Output the [x, y] coordinate of the center of the cell containing the given text.  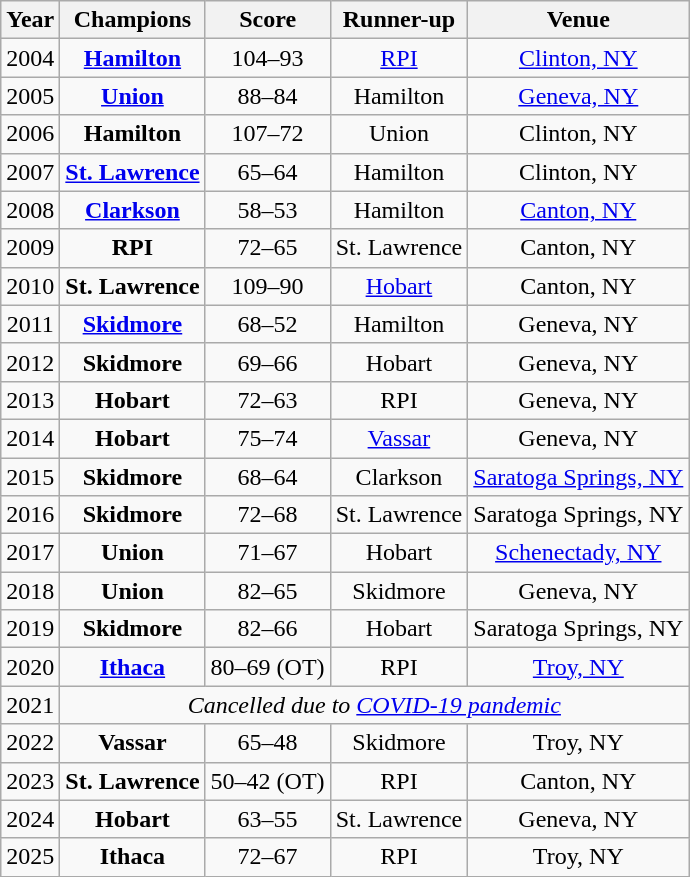
68–64 [268, 477]
Runner-up [399, 20]
2006 [30, 134]
2021 [30, 705]
2004 [30, 58]
65–64 [268, 172]
2011 [30, 324]
2005 [30, 96]
80–69 (OT) [268, 667]
2010 [30, 286]
2016 [30, 515]
Schenectady, NY [578, 553]
107–72 [268, 134]
Cancelled due to COVID-19 pandemic [374, 705]
2012 [30, 362]
88–84 [268, 96]
2019 [30, 629]
2025 [30, 857]
2009 [30, 248]
2022 [30, 743]
Year [30, 20]
2024 [30, 819]
72–67 [268, 857]
Score [268, 20]
68–52 [268, 324]
82–66 [268, 629]
2014 [30, 438]
2018 [30, 591]
2013 [30, 400]
82–65 [268, 591]
2007 [30, 172]
71–67 [268, 553]
50–42 (OT) [268, 781]
72–68 [268, 515]
Venue [578, 20]
69–66 [268, 362]
72–63 [268, 400]
2020 [30, 667]
2017 [30, 553]
58–53 [268, 210]
2015 [30, 477]
Champions [132, 20]
65–48 [268, 743]
63–55 [268, 819]
104–93 [268, 58]
72–65 [268, 248]
2008 [30, 210]
75–74 [268, 438]
2023 [30, 781]
109–90 [268, 286]
